Find where the given text appears and provide that cell's center as [X, Y] coordinate. 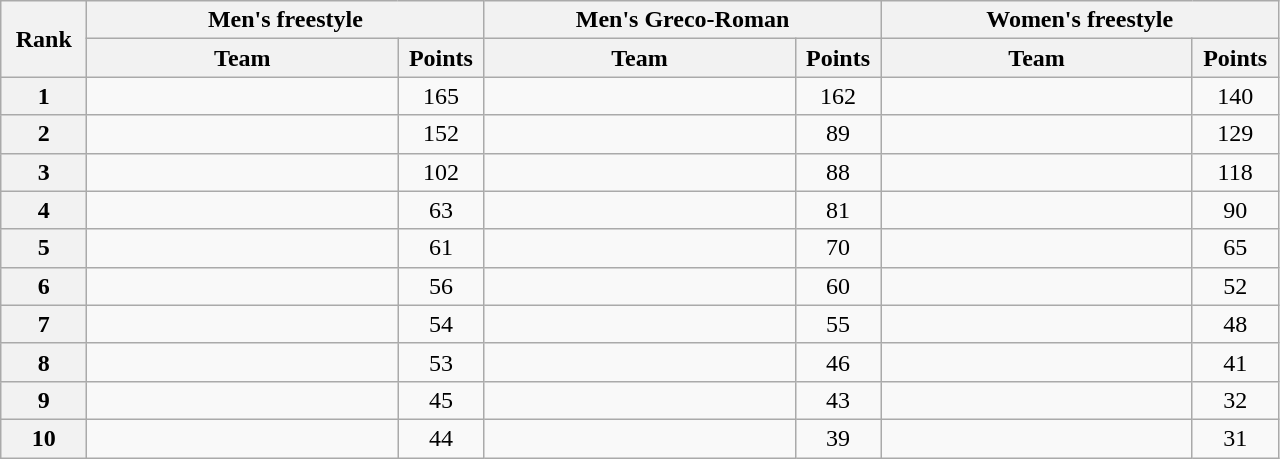
6 [44, 286]
129 [1235, 134]
45 [441, 400]
54 [441, 324]
7 [44, 324]
52 [1235, 286]
8 [44, 362]
Men's freestyle [286, 20]
46 [838, 362]
Men's Greco-Roman [682, 20]
81 [838, 210]
61 [441, 248]
Women's freestyle [1080, 20]
32 [1235, 400]
165 [441, 96]
44 [441, 438]
53 [441, 362]
90 [1235, 210]
70 [838, 248]
65 [1235, 248]
Rank [44, 39]
1 [44, 96]
63 [441, 210]
152 [441, 134]
88 [838, 172]
102 [441, 172]
140 [1235, 96]
10 [44, 438]
39 [838, 438]
60 [838, 286]
56 [441, 286]
5 [44, 248]
89 [838, 134]
2 [44, 134]
48 [1235, 324]
31 [1235, 438]
55 [838, 324]
3 [44, 172]
43 [838, 400]
118 [1235, 172]
4 [44, 210]
9 [44, 400]
162 [838, 96]
41 [1235, 362]
